Capture the cell that displays the provided text and extract its [x, y] central coordinate. 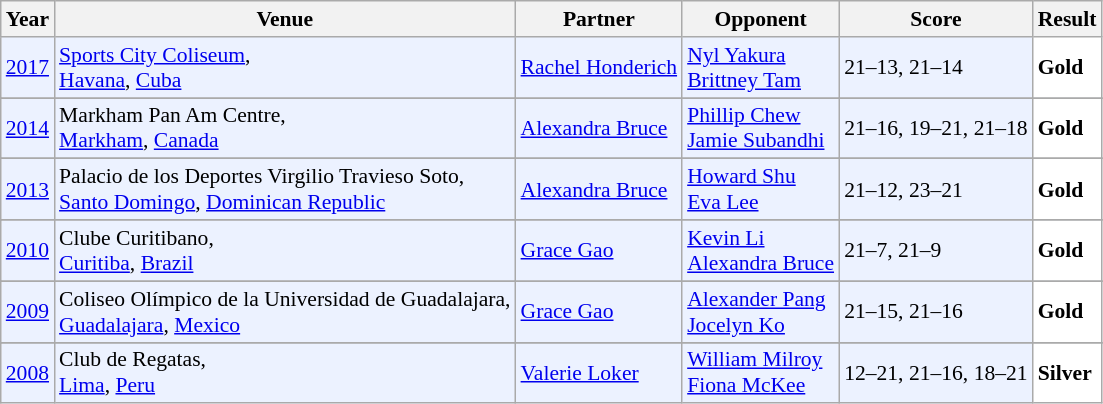
2013 [28, 190]
Alexander Pang Jocelyn Ko [760, 312]
Howard Shu Eva Lee [760, 190]
Phillip Chew Jamie Subandhi [760, 128]
Coliseo Olímpico de la Universidad de Guadalajara,Guadalajara, Mexico [285, 312]
Partner [600, 19]
Sports City Coliseum,Havana, Cuba [285, 68]
21–15, 21–16 [936, 312]
Palacio de los Deportes Virgilio Travieso Soto, Santo Domingo, Dominican Republic [285, 190]
Clube Curitibano,Curitiba, Brazil [285, 250]
Rachel Honderich [600, 68]
2010 [28, 250]
Markham Pan Am Centre,Markham, Canada [285, 128]
Valerie Loker [600, 372]
21–13, 21–14 [936, 68]
Opponent [760, 19]
Nyl Yakura Brittney Tam [760, 68]
Silver [1068, 372]
21–12, 23–21 [936, 190]
Score [936, 19]
Result [1068, 19]
2008 [28, 372]
Kevin Li Alexandra Bruce [760, 250]
William Milroy Fiona McKee [760, 372]
12–21, 21–16, 18–21 [936, 372]
2017 [28, 68]
Venue [285, 19]
Year [28, 19]
2009 [28, 312]
2014 [28, 128]
21–16, 19–21, 21–18 [936, 128]
21–7, 21–9 [936, 250]
Club de Regatas,Lima, Peru [285, 372]
